Provide the (x, y) coordinate of the cell's center where the given text is located.  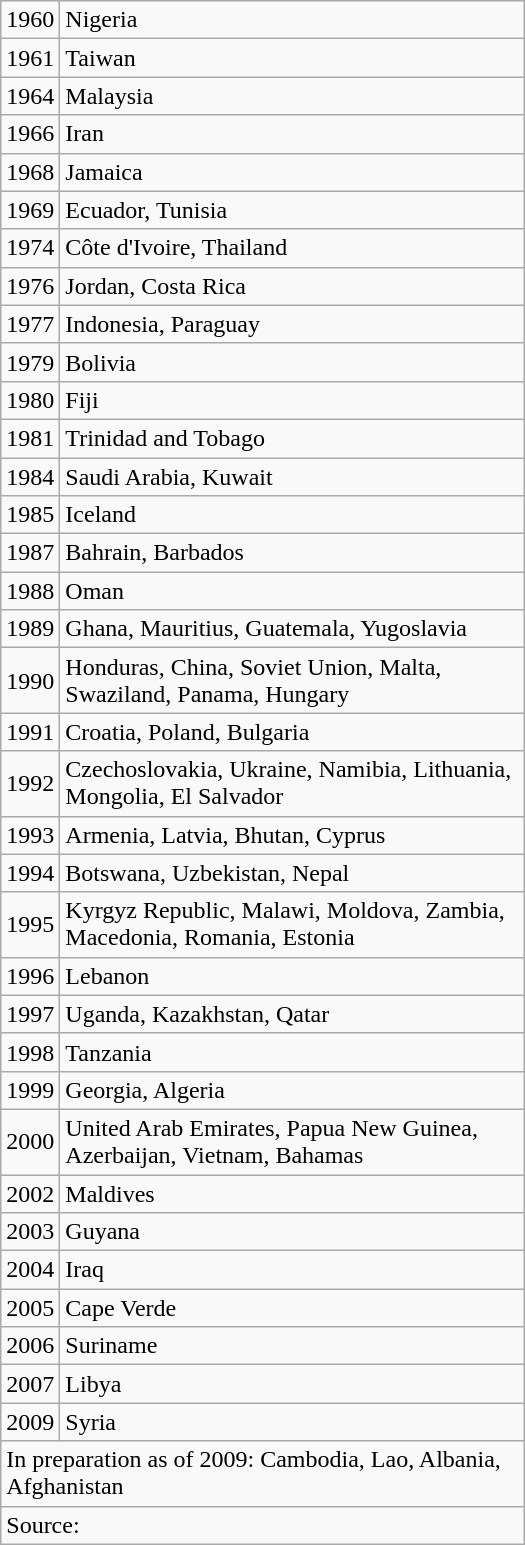
1999 (30, 1090)
Maldives (292, 1193)
1981 (30, 438)
1995 (30, 924)
1990 (30, 680)
1992 (30, 784)
2009 (30, 1422)
Syria (292, 1422)
1988 (30, 591)
Uganda, Kazakhstan, Qatar (292, 1014)
Bahrain, Barbados (292, 553)
Bolivia (292, 362)
2007 (30, 1384)
1961 (30, 58)
Croatia, Poland, Bulgaria (292, 732)
2000 (30, 1142)
1989 (30, 629)
Jamaica (292, 172)
1977 (30, 324)
1987 (30, 553)
1979 (30, 362)
Tanzania (292, 1052)
1960 (30, 20)
Guyana (292, 1232)
1998 (30, 1052)
Trinidad and Tobago (292, 438)
Taiwan (292, 58)
United Arab Emirates, Papua New Guinea, Azerbaijan, Vietnam, Bahamas (292, 1142)
Czechoslovakia, Ukraine, Namibia, Lithuania, Mongolia, El Salvador (292, 784)
Armenia, Latvia, Bhutan, Cyprus (292, 835)
Côte d'Ivoire, Thailand (292, 248)
1966 (30, 134)
Iran (292, 134)
1968 (30, 172)
2004 (30, 1270)
1964 (30, 96)
Iceland (292, 515)
Nigeria (292, 20)
Botswana, Uzbekistan, Nepal (292, 873)
Fiji (292, 400)
1993 (30, 835)
1996 (30, 976)
1994 (30, 873)
Indonesia, Paraguay (292, 324)
Ghana, Mauritius, Guatemala, Yugoslavia (292, 629)
1974 (30, 248)
1969 (30, 210)
Malaysia (292, 96)
Honduras, China, Soviet Union, Malta, Swaziland, Panama, Hungary (292, 680)
1980 (30, 400)
Iraq (292, 1270)
1991 (30, 732)
2005 (30, 1308)
Jordan, Costa Rica (292, 286)
Ecuador, Tunisia (292, 210)
Lebanon (292, 976)
2003 (30, 1232)
Oman (292, 591)
2002 (30, 1193)
Libya (292, 1384)
Source: (263, 1525)
Cape Verde (292, 1308)
2006 (30, 1346)
Georgia, Algeria (292, 1090)
In preparation as of 2009: Cambodia, Lao, Albania, Afghanistan (263, 1474)
Kyrgyz Republic, Malawi, Moldova, Zambia, Macedonia, Romania, Estonia (292, 924)
1984 (30, 477)
1997 (30, 1014)
1985 (30, 515)
Saudi Arabia, Kuwait (292, 477)
Suriname (292, 1346)
1976 (30, 286)
